Return (X, Y) of the center of cell containing provided text 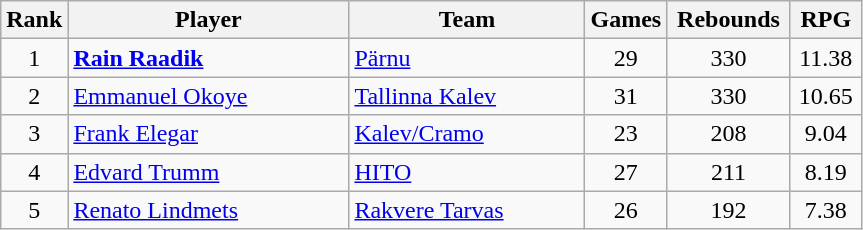
23 (626, 134)
1 (34, 58)
211 (729, 172)
192 (729, 210)
Games (626, 20)
31 (626, 96)
Team (467, 20)
Rank (34, 20)
26 (626, 210)
Rakvere Tarvas (467, 210)
Pärnu (467, 58)
Rain Raadik (208, 58)
9.04 (826, 134)
Rebounds (729, 20)
208 (729, 134)
Emmanuel Okoye (208, 96)
HITO (467, 172)
Tallinna Kalev (467, 96)
Frank Elegar (208, 134)
7.38 (826, 210)
Edvard Trumm (208, 172)
11.38 (826, 58)
5 (34, 210)
8.19 (826, 172)
RPG (826, 20)
27 (626, 172)
3 (34, 134)
10.65 (826, 96)
Kalev/Cramo (467, 134)
Renato Lindmets (208, 210)
Player (208, 20)
4 (34, 172)
2 (34, 96)
29 (626, 58)
